Pinpoint the cell where the given text exists, returning its [x, y] midpoint coordinate. 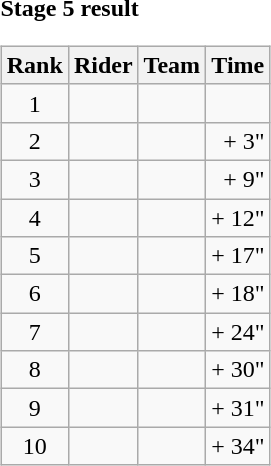
7 [34, 332]
10 [34, 446]
1 [34, 103]
3 [34, 179]
4 [34, 217]
+ 3" [238, 141]
+ 24" [238, 332]
+ 17" [238, 256]
8 [34, 370]
5 [34, 256]
+ 18" [238, 294]
9 [34, 408]
+ 9" [238, 179]
Rider [103, 65]
+ 12" [238, 217]
6 [34, 294]
+ 30" [238, 370]
+ 31" [238, 408]
2 [34, 141]
+ 34" [238, 446]
Time [238, 65]
Rank [34, 65]
Team [172, 65]
